Capture the cell that displays the provided text and extract its [x, y] central coordinate. 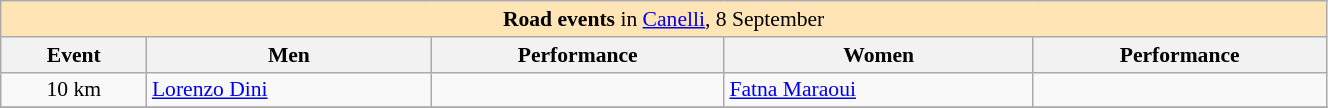
Event [74, 55]
Lorenzo Dini [289, 90]
Men [289, 55]
Road events in Canelli, 8 September [664, 19]
Women [878, 55]
Fatna Maraoui [878, 90]
10 km [74, 90]
